Return the (X, Y) coordinate for the center point of the cell that contains the specified text.  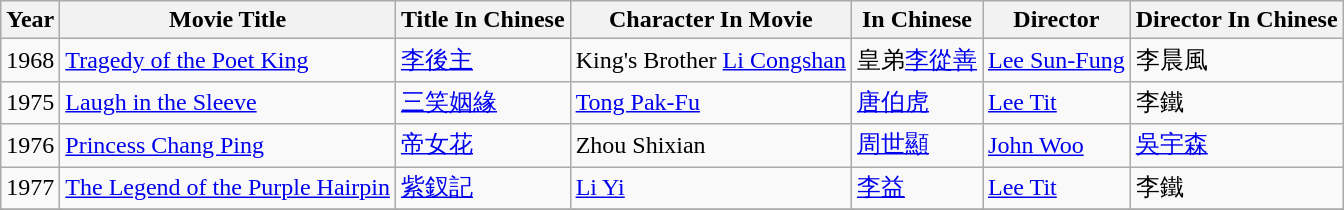
三笑姻緣 (482, 102)
The Legend of the Purple Hairpin (228, 188)
Lee Sun-Fung (1057, 60)
Title In Chinese (482, 20)
李晨風 (1236, 60)
John Woo (1057, 146)
帝女花 (482, 146)
Li Yi (710, 188)
唐伯虎 (916, 102)
Princess Chang Ping (228, 146)
1975 (30, 102)
Year (30, 20)
Laugh in the Sleeve (228, 102)
Tragedy of the Poet King (228, 60)
Movie Title (228, 20)
皇弟李從善 (916, 60)
1977 (30, 188)
紫釵記 (482, 188)
吳宇森 (1236, 146)
In Chinese (916, 20)
1968 (30, 60)
Character In Movie (710, 20)
周世顯 (916, 146)
Zhou Shixian (710, 146)
Director In Chinese (1236, 20)
1976 (30, 146)
李益 (916, 188)
李後主 (482, 60)
King's Brother Li Congshan (710, 60)
Tong Pak-Fu (710, 102)
Director (1057, 20)
